Find where the given text appears and provide that cell's center as (x, y) coordinate. 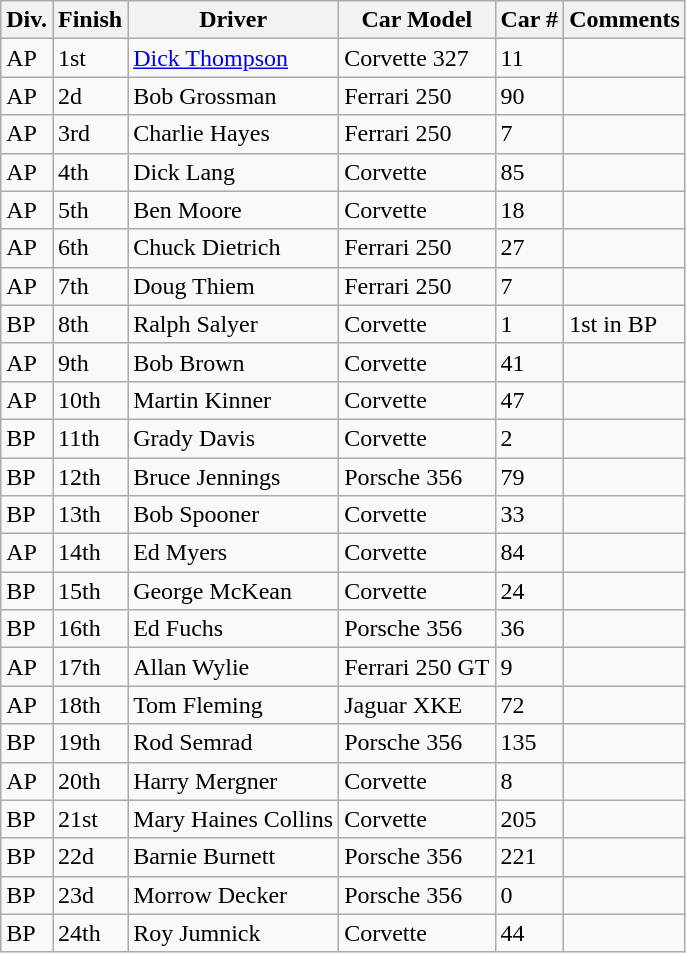
2 (530, 438)
Bob Grossman (234, 96)
Dick Thompson (234, 58)
18 (530, 210)
Barnie Burnett (234, 857)
1st in BP (625, 324)
0 (530, 895)
12th (90, 477)
Morrow Decker (234, 895)
Ed Myers (234, 553)
47 (530, 400)
Car # (530, 20)
Car Model (417, 20)
Driver (234, 20)
Bob Brown (234, 362)
1st (90, 58)
Dick Lang (234, 172)
14th (90, 553)
20th (90, 781)
1 (530, 324)
15th (90, 591)
Bruce Jennings (234, 477)
21st (90, 819)
41 (530, 362)
Finish (90, 20)
Rod Semrad (234, 743)
23d (90, 895)
Comments (625, 20)
84 (530, 553)
22d (90, 857)
Grady Davis (234, 438)
135 (530, 743)
7th (90, 286)
16th (90, 629)
221 (530, 857)
Mary Haines Collins (234, 819)
8th (90, 324)
36 (530, 629)
Doug Thiem (234, 286)
Harry Mergner (234, 781)
9 (530, 667)
10th (90, 400)
Ralph Salyer (234, 324)
18th (90, 705)
79 (530, 477)
17th (90, 667)
5th (90, 210)
Ben Moore (234, 210)
33 (530, 515)
Martin Kinner (234, 400)
Bob Spooner (234, 515)
8 (530, 781)
85 (530, 172)
11 (530, 58)
4th (90, 172)
Ed Fuchs (234, 629)
13th (90, 515)
George McKean (234, 591)
9th (90, 362)
Tom Fleming (234, 705)
19th (90, 743)
24th (90, 933)
24 (530, 591)
Ferrari 250 GT (417, 667)
Chuck Dietrich (234, 248)
Charlie Hayes (234, 134)
2d (90, 96)
27 (530, 248)
Div. (27, 20)
44 (530, 933)
Jaguar XKE (417, 705)
3rd (90, 134)
6th (90, 248)
72 (530, 705)
Roy Jumnick (234, 933)
Allan Wylie (234, 667)
Corvette 327 (417, 58)
11th (90, 438)
205 (530, 819)
90 (530, 96)
